From the cell containing the given text, extract its center point as (x, y) coordinate. 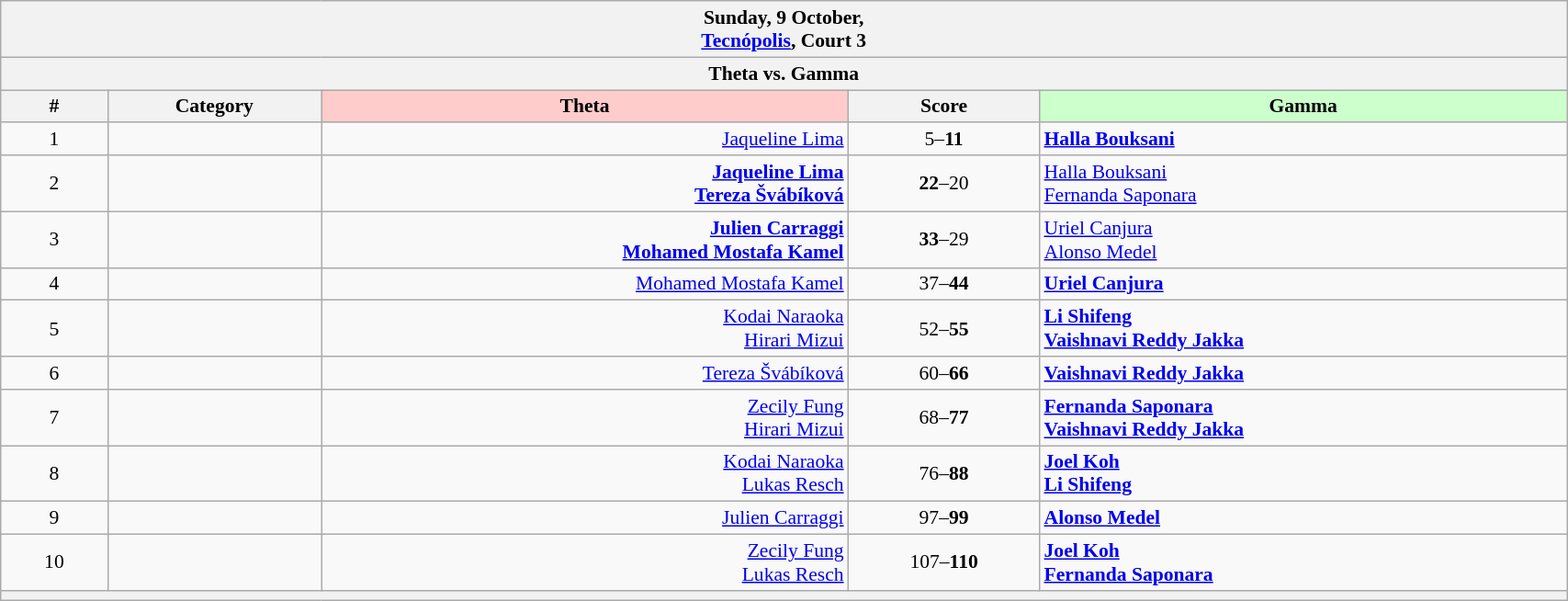
9 (54, 518)
Kodai Naraoka Hirari Mizui (585, 329)
37–44 (944, 284)
7 (54, 417)
8 (54, 474)
Category (215, 107)
3 (54, 239)
Tereza Švábíková (585, 373)
Sunday, 9 October, Tecnópolis, Court 3 (784, 29)
Jaqueline Lima (585, 140)
107–110 (944, 562)
76–88 (944, 474)
Halla Bouksani Fernanda Saponara (1303, 184)
Fernanda Saponara Vaishnavi Reddy Jakka (1303, 417)
2 (54, 184)
Halla Bouksani (1303, 140)
Theta (585, 107)
Jaqueline Lima Tereza Švábíková (585, 184)
5 (54, 329)
6 (54, 373)
Joel Koh Li Shifeng (1303, 474)
Vaishnavi Reddy Jakka (1303, 373)
68–77 (944, 417)
Mohamed Mostafa Kamel (585, 284)
Zecily Fung Lukas Resch (585, 562)
Zecily Fung Hirari Mizui (585, 417)
33–29 (944, 239)
# (54, 107)
60–66 (944, 373)
Gamma (1303, 107)
97–99 (944, 518)
Li Shifeng Vaishnavi Reddy Jakka (1303, 329)
Joel Koh Fernanda Saponara (1303, 562)
1 (54, 140)
Score (944, 107)
22–20 (944, 184)
5–11 (944, 140)
Kodai Naraoka Lukas Resch (585, 474)
Uriel Canjura Alonso Medel (1303, 239)
4 (54, 284)
52–55 (944, 329)
Uriel Canjura (1303, 284)
Alonso Medel (1303, 518)
Julien Carraggi Mohamed Mostafa Kamel (585, 239)
10 (54, 562)
Theta vs. Gamma (784, 74)
Julien Carraggi (585, 518)
